Capture the cell that displays the provided text and extract its (x, y) central coordinate. 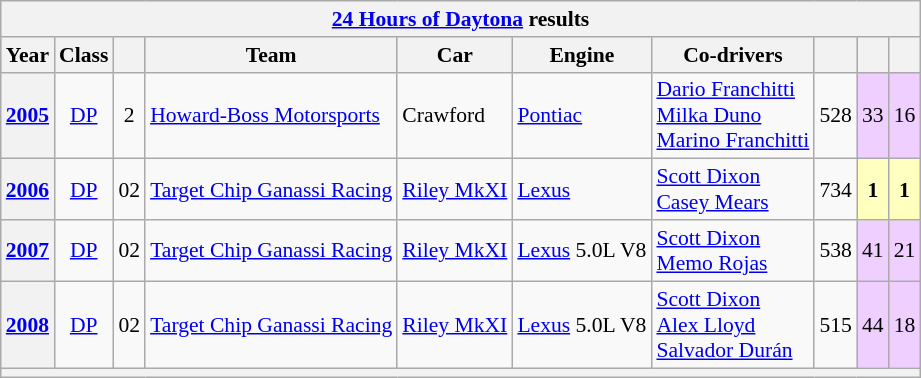
21 (905, 250)
Crawford (454, 116)
Team (271, 55)
33 (873, 116)
Pontiac (582, 116)
Scott DixonMemo Rojas (732, 250)
515 (836, 324)
Dario FranchittiMilka DunoMarino Franchitti (732, 116)
Year (28, 55)
2005 (28, 116)
41 (873, 250)
24 Hours of Daytona results (461, 19)
44 (873, 324)
Car (454, 55)
2006 (28, 190)
Scott DixonCasey Mears (732, 190)
2 (129, 116)
734 (836, 190)
538 (836, 250)
16 (905, 116)
528 (836, 116)
2007 (28, 250)
Engine (582, 55)
Class (84, 55)
18 (905, 324)
Scott DixonAlex LloydSalvador Durán (732, 324)
2008 (28, 324)
Co-drivers (732, 55)
Howard-Boss Motorsports (271, 116)
Lexus (582, 190)
